Find where the given text appears and provide that cell's center as [X, Y] coordinate. 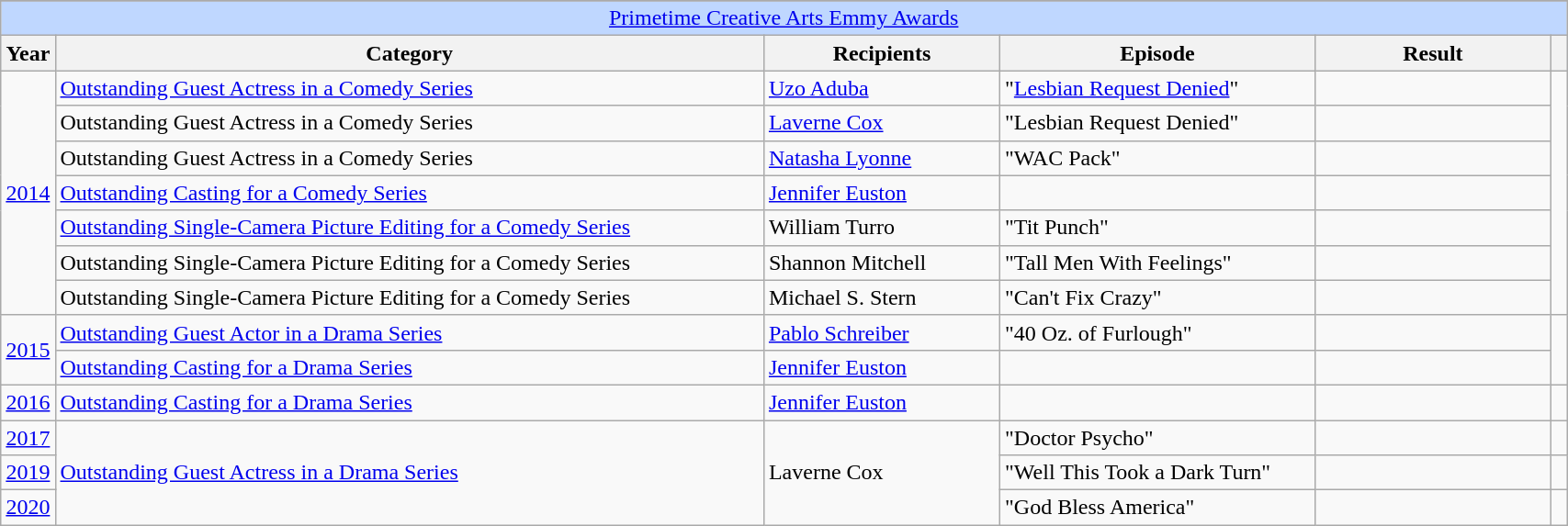
Category [410, 53]
2017 [28, 438]
Recipients [882, 53]
Outstanding Casting for a Comedy Series [410, 193]
"God Bless America" [1157, 508]
2020 [28, 508]
"Tall Men With Feelings" [1157, 263]
Natasha Lyonne [882, 158]
2016 [28, 402]
Pablo Schreiber [882, 332]
"Can't Fix Crazy" [1157, 297]
Result [1433, 53]
"Doctor Psycho" [1157, 438]
2019 [28, 473]
Year [28, 53]
Episode [1157, 53]
2015 [28, 350]
"Well This Took a Dark Turn" [1157, 473]
Shannon Mitchell [882, 263]
Outstanding Guest Actor in a Drama Series [410, 332]
"WAC Pack" [1157, 158]
Michael S. Stern [882, 297]
Primetime Creative Arts Emmy Awards [784, 18]
Uzo Aduba [882, 88]
William Turro [882, 228]
2014 [28, 193]
"40 Oz. of Furlough" [1157, 332]
Outstanding Guest Actress in a Drama Series [410, 473]
"Tit Punch" [1157, 228]
